Extract the [x, y] coordinate from the center of the cell holding the provided text.  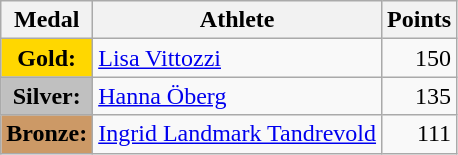
Points [420, 20]
111 [420, 134]
Hanna Öberg [238, 96]
Athlete [238, 20]
Medal [47, 20]
Silver: [47, 96]
Bronze: [47, 134]
Lisa Vittozzi [238, 58]
Ingrid Landmark Tandrevold [238, 134]
Gold: [47, 58]
150 [420, 58]
135 [420, 96]
